Capture the cell that displays the provided text and extract its [X, Y] central coordinate. 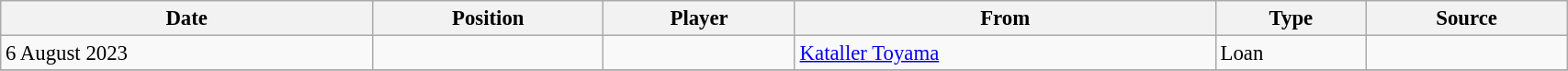
Source [1467, 18]
From [1005, 18]
Kataller Toyama [1005, 53]
Loan [1291, 53]
6 August 2023 [187, 53]
Type [1291, 18]
Player [699, 18]
Position [489, 18]
Date [187, 18]
